For the text-containing cell, return its midpoint in (x, y) coordinate format. 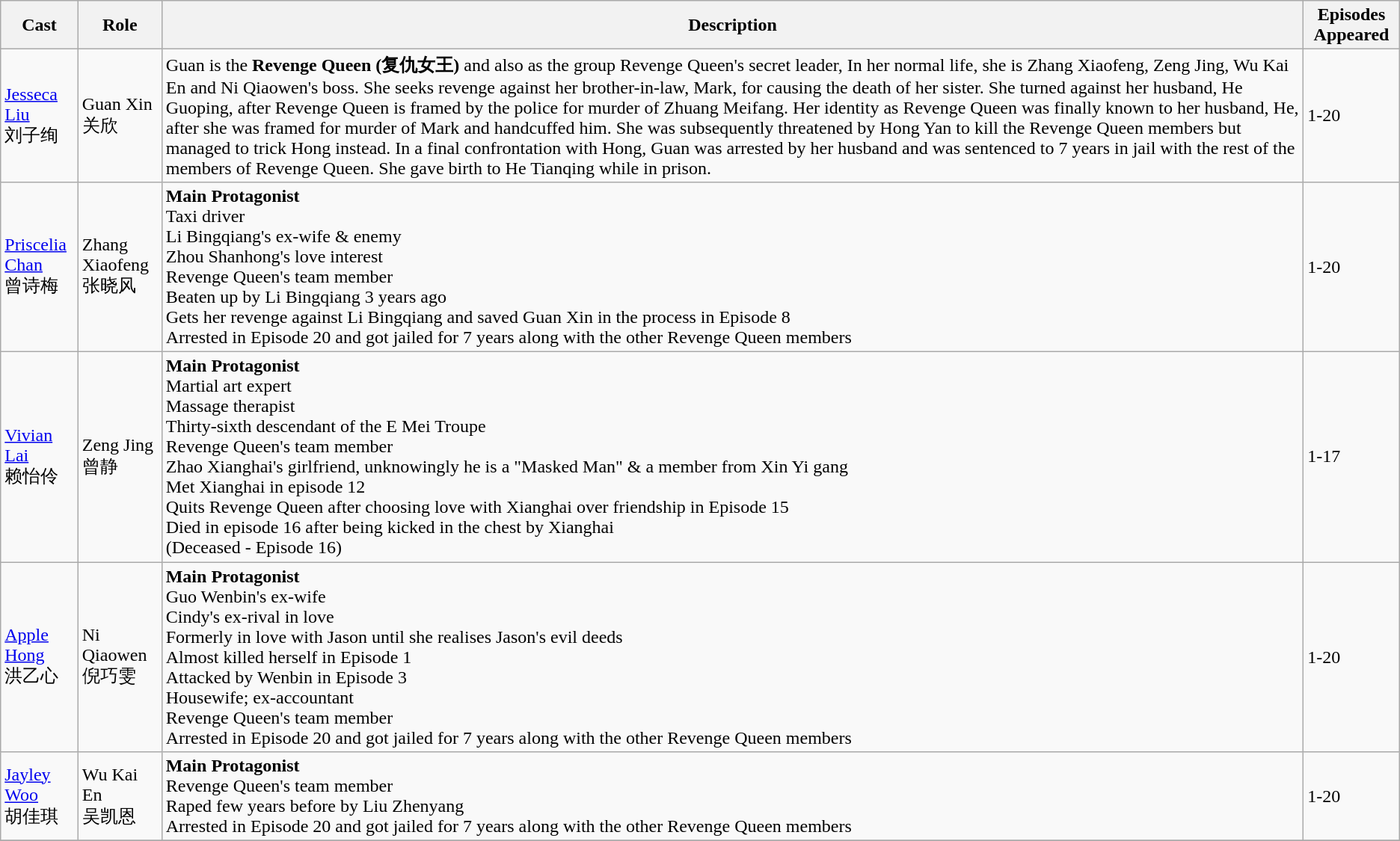
Description (733, 25)
Zeng Jing 曾静 (120, 456)
Priscelia Chan 曾诗梅 (39, 266)
Guan Xin 关欣 (120, 116)
Apple Hong 洪乙心 (39, 657)
Jesseca Liu 刘子绚 (39, 116)
1-17 (1351, 456)
Zhang Xiaofeng 张晓风 (120, 266)
Episodes Appeared (1351, 25)
Wu Kai En 吴凯恩 (120, 797)
Cast (39, 25)
Jayley Woo 胡佳琪 (39, 797)
Role (120, 25)
Ni Qiaowen 倪巧雯 (120, 657)
Vivian Lai 赖怡伶 (39, 456)
